Find where the given text appears and provide that cell's center as [x, y] coordinate. 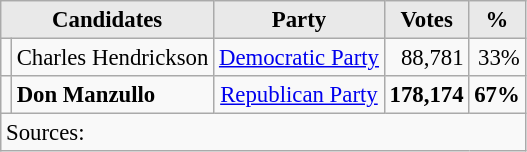
Party [300, 20]
67% [497, 95]
Candidates [108, 20]
Don Manzullo [112, 95]
Sources: [263, 133]
Charles Hendrickson [112, 58]
33% [497, 58]
88,781 [426, 58]
% [497, 20]
Democratic Party [300, 58]
Votes [426, 20]
178,174 [426, 95]
Republican Party [300, 95]
